From the cell containing the given text, extract its center point as [x, y] coordinate. 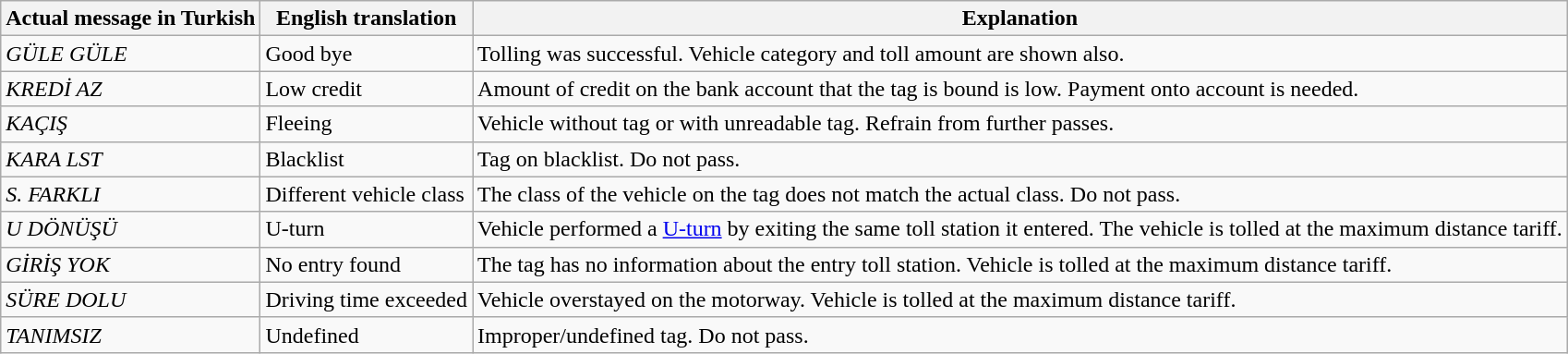
Improper/undefined tag. Do not pass. [1020, 335]
Low credit [367, 89]
Actual message in Turkish [131, 18]
GÜLE GÜLE [131, 54]
Vehicle performed a U-turn by exiting the same toll station it entered. The vehicle is tolled at the maximum distance tariff. [1020, 229]
Blacklist [367, 159]
The tag has no information about the entry toll station. Vehicle is tolled at the maximum distance tariff. [1020, 264]
U-turn [367, 229]
Fleeing [367, 124]
GİRİŞ YOK [131, 264]
Good bye [367, 54]
Vehicle overstayed on the motorway. Vehicle is tolled at the maximum distance tariff. [1020, 299]
Amount of credit on the bank account that the tag is bound is low. Payment onto account is needed. [1020, 89]
Undefined [367, 335]
Tolling was successful. Vehicle category and toll amount are shown also. [1020, 54]
Vehicle without tag or with unreadable tag. Refrain from further passes. [1020, 124]
Explanation [1020, 18]
English translation [367, 18]
Tag on blacklist. Do not pass. [1020, 159]
KREDİ AZ [131, 89]
Driving time exceeded [367, 299]
KAÇIŞ [131, 124]
S. FARKLI [131, 194]
SÜRE DOLU [131, 299]
U DÖNÜŞÜ [131, 229]
No entry found [367, 264]
KARA LST [131, 159]
TANIMSIZ [131, 335]
The class of the vehicle on the tag does not match the actual class. Do not pass. [1020, 194]
Different vehicle class [367, 194]
